From the cell containing the given text, extract its center point as (X, Y) coordinate. 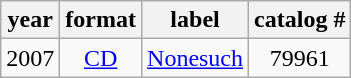
year (30, 20)
catalog # (300, 20)
Nonesuch (196, 58)
CD (101, 58)
label (196, 20)
2007 (30, 58)
79961 (300, 58)
format (101, 20)
